Capture the cell that displays the provided text and extract its (X, Y) central coordinate. 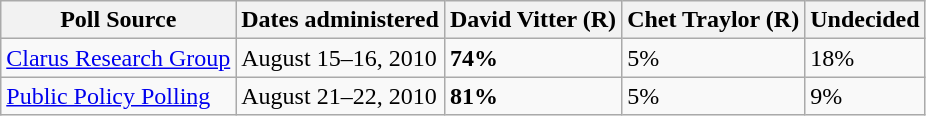
81% (532, 96)
David Vitter (R) (532, 20)
August 21–22, 2010 (340, 96)
Clarus Research Group (118, 58)
Public Policy Polling (118, 96)
August 15–16, 2010 (340, 58)
74% (532, 58)
Chet Traylor (R) (714, 20)
Poll Source (118, 20)
Dates administered (340, 20)
18% (865, 58)
Undecided (865, 20)
9% (865, 96)
